Identify which cell holds the provided text, then report its (x, y) central coordinate. 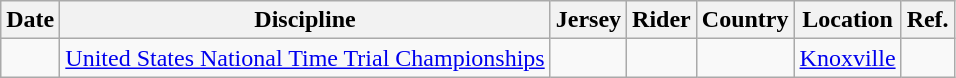
Jersey (588, 20)
Country (745, 20)
United States National Time Trial Championships (305, 58)
Ref. (928, 20)
Location (848, 20)
Date (30, 20)
Rider (662, 20)
Discipline (305, 20)
Knoxville (848, 58)
